Provide the (x, y) coordinate of the cell's center where the given text is located.  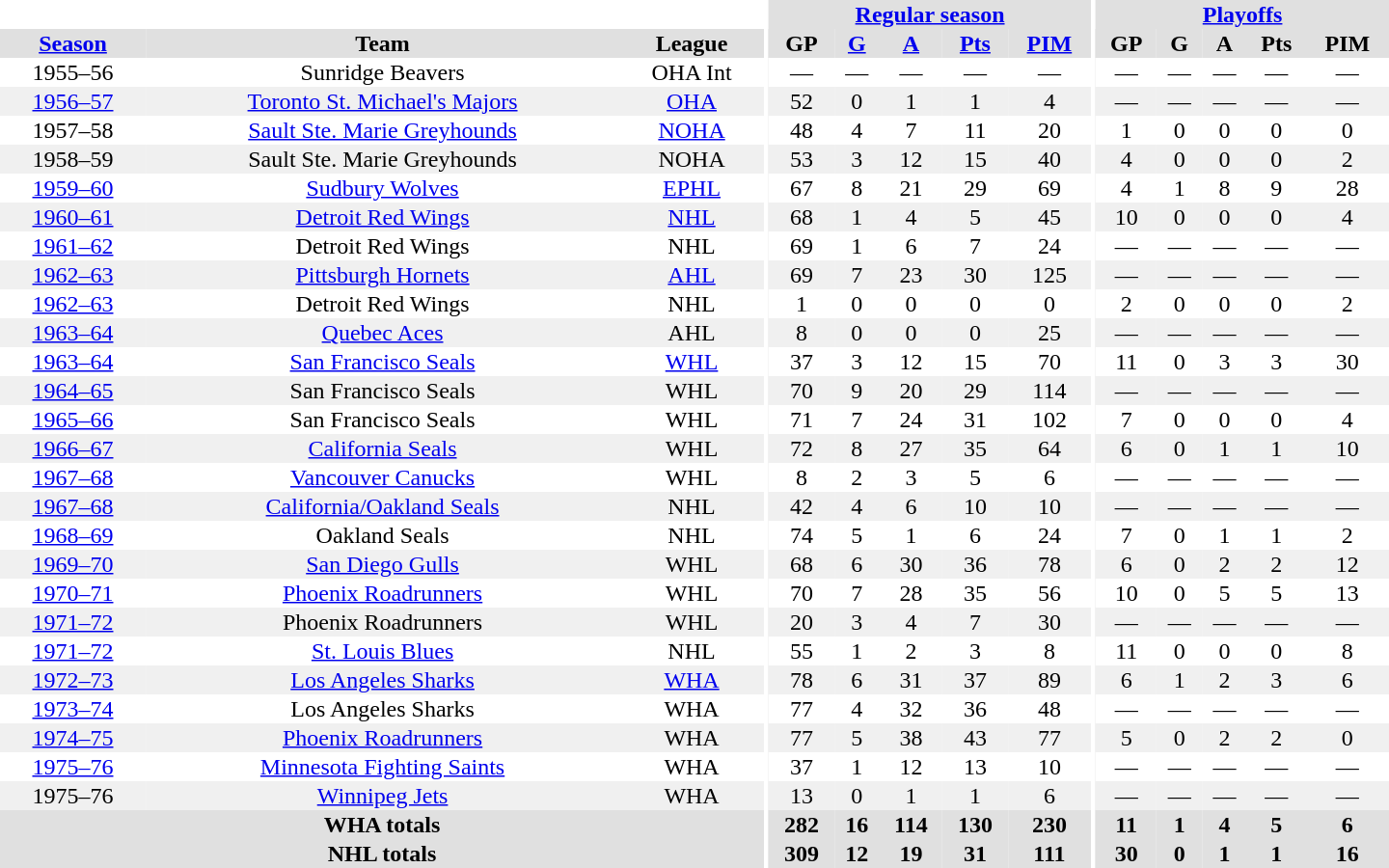
1959–60 (73, 188)
1966–67 (73, 448)
89 (1049, 680)
55 (802, 651)
1968–69 (73, 535)
Playoffs (1242, 14)
1974–75 (73, 738)
42 (802, 506)
1972–73 (73, 680)
32 (911, 709)
52 (802, 101)
1961–62 (73, 246)
League (692, 43)
23 (911, 275)
53 (802, 159)
Oakland Seals (382, 535)
OHA Int (692, 72)
74 (802, 535)
64 (1049, 448)
56 (1049, 593)
1965–66 (73, 420)
1956–57 (73, 101)
Winnipeg Jets (382, 796)
Season (73, 43)
Team (382, 43)
43 (975, 738)
Pittsburgh Hornets (382, 275)
Quebec Aces (382, 333)
1958–59 (73, 159)
38 (911, 738)
21 (911, 188)
19 (911, 854)
25 (1049, 333)
40 (1049, 159)
OHA (692, 101)
Regular season (930, 14)
NHL totals (382, 854)
1957–58 (73, 130)
309 (802, 854)
282 (802, 825)
125 (1049, 275)
45 (1049, 217)
1969–70 (73, 564)
Sudbury Wolves (382, 188)
67 (802, 188)
1973–74 (73, 709)
1955–56 (73, 72)
San Diego Gulls (382, 564)
102 (1049, 420)
EPHL (692, 188)
St. Louis Blues (382, 651)
WHA totals (382, 825)
1964–65 (73, 391)
California Seals (382, 448)
71 (802, 420)
72 (802, 448)
1970–71 (73, 593)
Minnesota Fighting Saints (382, 767)
230 (1049, 825)
Vancouver Canucks (382, 477)
130 (975, 825)
1960–61 (73, 217)
27 (911, 448)
Toronto St. Michael's Majors (382, 101)
California/Oakland Seals (382, 506)
Sunridge Beavers (382, 72)
111 (1049, 854)
